Scan for the cell matching the given text and deliver its (X, Y) coordinate at center. 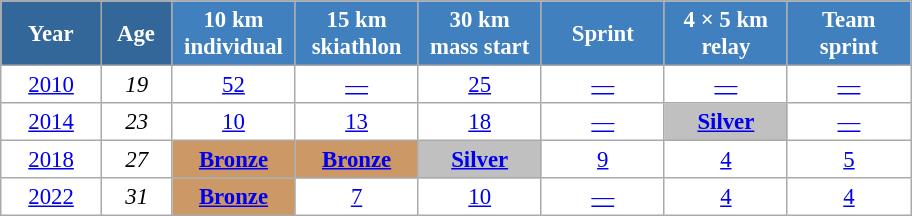
4 × 5 km relay (726, 34)
10 km individual (234, 34)
5 (848, 160)
9 (602, 160)
13 (356, 122)
Year (52, 34)
27 (136, 160)
30 km mass start (480, 34)
Sprint (602, 34)
Age (136, 34)
2018 (52, 160)
25 (480, 85)
7 (356, 197)
18 (480, 122)
Team sprint (848, 34)
2014 (52, 122)
2010 (52, 85)
15 km skiathlon (356, 34)
19 (136, 85)
23 (136, 122)
52 (234, 85)
2022 (52, 197)
31 (136, 197)
